Identify which cell holds the provided text, then report its [x, y] central coordinate. 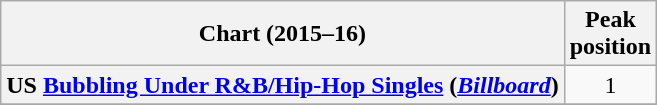
Chart (2015–16) [282, 34]
Peakposition [610, 34]
US Bubbling Under R&B/Hip-Hop Singles (Billboard) [282, 85]
1 [610, 85]
